Provide the [x, y] coordinate of the cell's center where the given text is located.  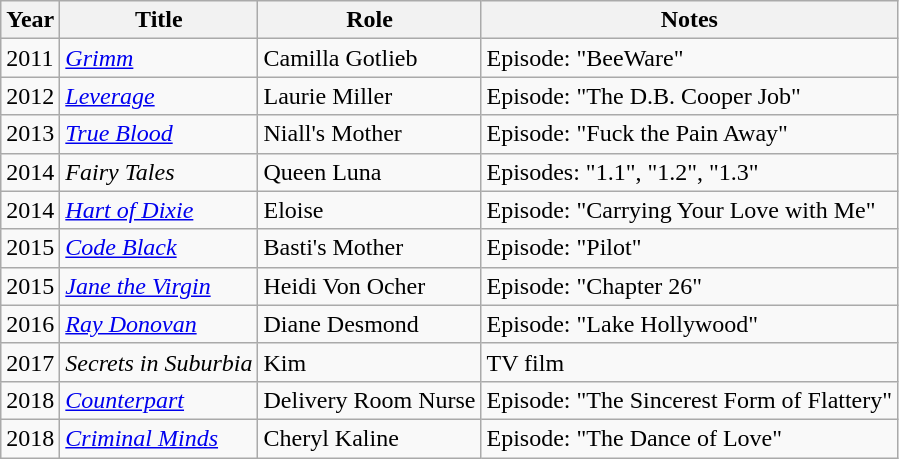
Episode: "The D.B. Cooper Job" [690, 96]
Episode: "Fuck the Pain Away" [690, 134]
Heidi Von Ocher [370, 286]
Jane the Virgin [159, 286]
Notes [690, 20]
Eloise [370, 210]
Code Black [159, 248]
Episode: "Carrying Your Love with Me" [690, 210]
Kim [370, 362]
Episode: "Chapter 26" [690, 286]
Role [370, 20]
Basti's Mother [370, 248]
Queen Luna [370, 172]
Secrets in Suburbia [159, 362]
Episodes: "1.1", "1.2", "1.3" [690, 172]
Episode: "Pilot" [690, 248]
Fairy Tales [159, 172]
Hart of Dixie [159, 210]
Ray Donovan [159, 324]
Title [159, 20]
2017 [30, 362]
Niall's Mother [370, 134]
TV film [690, 362]
Cheryl Kaline [370, 438]
Counterpart [159, 400]
Year [30, 20]
Delivery Room Nurse [370, 400]
Episode: "Lake Hollywood" [690, 324]
2016 [30, 324]
2012 [30, 96]
2011 [30, 58]
Criminal Minds [159, 438]
2013 [30, 134]
Episode: "The Sincerest Form of Flattery" [690, 400]
Laurie Miller [370, 96]
Leverage [159, 96]
True Blood [159, 134]
Grimm [159, 58]
Diane Desmond [370, 324]
Episode: "BeeWare" [690, 58]
Episode: "The Dance of Love" [690, 438]
Camilla Gotlieb [370, 58]
